Output the (X, Y) coordinate of the center of the cell containing the given text.  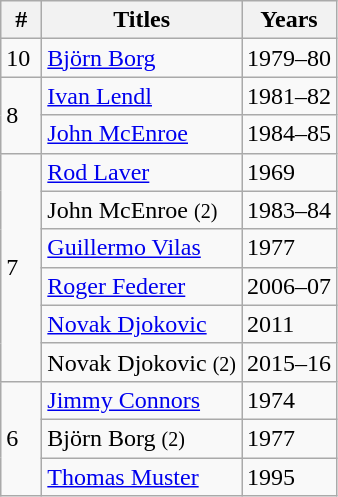
Rod Laver (142, 172)
Years (290, 20)
John McEnroe (2) (142, 210)
Novak Djokovic (2) (142, 362)
8 (22, 115)
1983–84 (290, 210)
Björn Borg (2) (142, 438)
2015–16 (290, 362)
1969 (290, 172)
1979–80 (290, 58)
Titles (142, 20)
John McEnroe (142, 134)
Thomas Muster (142, 477)
1995 (290, 477)
Roger Federer (142, 286)
1981–82 (290, 96)
Ivan Lendl (142, 96)
2006–07 (290, 286)
# (22, 20)
1974 (290, 400)
7 (22, 267)
2011 (290, 324)
Björn Borg (142, 58)
6 (22, 438)
Novak Djokovic (142, 324)
Guillermo Vilas (142, 248)
1984–85 (290, 134)
10 (22, 58)
Jimmy Connors (142, 400)
